For the text-containing cell, return its midpoint in [X, Y] coordinate format. 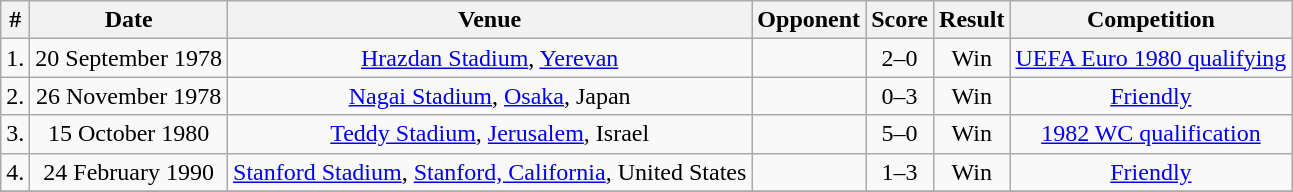
20 September 1978 [129, 58]
Teddy Stadium, Jerusalem, Israel [490, 134]
Score [900, 20]
15 October 1980 [129, 134]
Date [129, 20]
5–0 [900, 134]
2–0 [900, 58]
Stanford Stadium, Stanford, California, United States [490, 172]
24 February 1990 [129, 172]
3. [16, 134]
1982 WC qualification [1151, 134]
# [16, 20]
1–3 [900, 172]
0–3 [900, 96]
Result [972, 20]
UEFA Euro 1980 qualifying [1151, 58]
Venue [490, 20]
Nagai Stadium, Osaka, Japan [490, 96]
Opponent [809, 20]
4. [16, 172]
Hrazdan Stadium, Yerevan [490, 58]
Competition [1151, 20]
26 November 1978 [129, 96]
1. [16, 58]
2. [16, 96]
